Determine the [X, Y] coordinate at the center of the cell enclosing the given text.  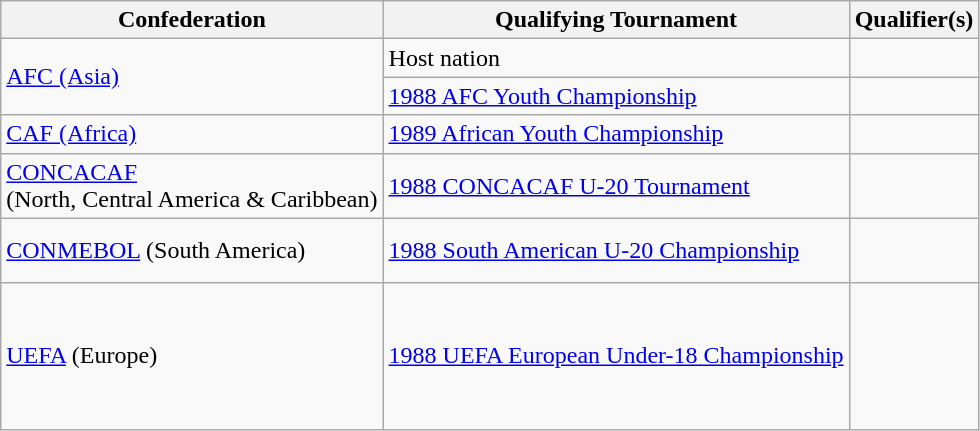
1988 CONCACAF U-20 Tournament [616, 186]
CONMEBOL (South America) [192, 250]
UEFA (Europe) [192, 356]
Host nation [616, 58]
CAF (Africa) [192, 134]
Qualifier(s) [914, 20]
1988 AFC Youth Championship [616, 96]
Qualifying Tournament [616, 20]
1989 African Youth Championship [616, 134]
Confederation [192, 20]
1988 South American U-20 Championship [616, 250]
1988 UEFA European Under-18 Championship [616, 356]
CONCACAF(North, Central America & Caribbean) [192, 186]
AFC (Asia) [192, 77]
